Capture the cell that displays the provided text and extract its [x, y] central coordinate. 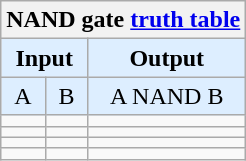
B [66, 96]
Output [167, 58]
A NAND B [167, 96]
NAND gate truth table [124, 20]
Input [44, 58]
A [24, 96]
